Search for the cell housing the specified text and yield its (x, y) center coordinate. 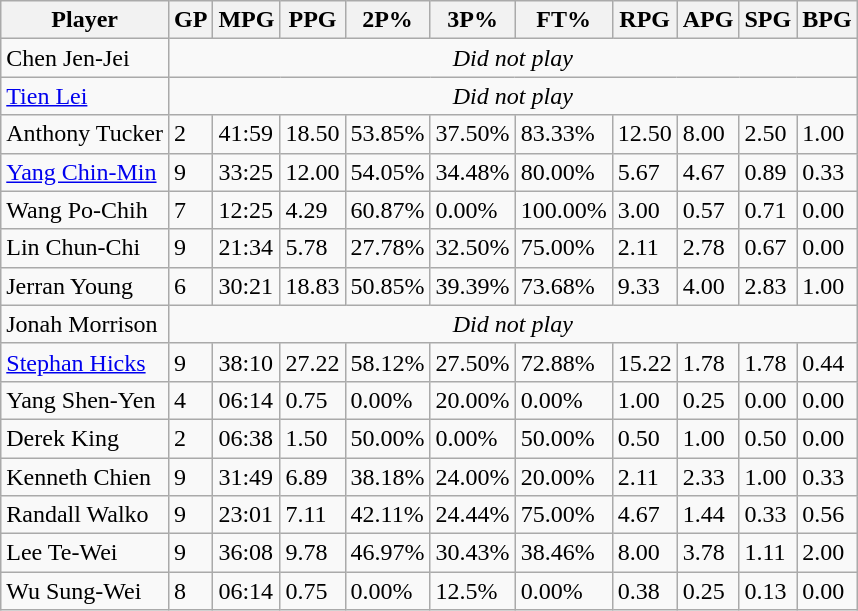
24.44% (472, 515)
PPG (312, 20)
46.97% (388, 553)
18.50 (312, 134)
7 (190, 210)
2.83 (768, 286)
54.05% (388, 172)
2.50 (768, 134)
SPG (768, 20)
12:25 (246, 210)
42.11% (388, 515)
12.50 (644, 134)
2.33 (708, 477)
53.85% (388, 134)
GP (190, 20)
3.00 (644, 210)
100.00% (564, 210)
5.78 (312, 248)
Stephan Hicks (85, 362)
0.13 (768, 591)
2.00 (827, 553)
39.39% (472, 286)
0.38 (644, 591)
27.78% (388, 248)
83.33% (564, 134)
Chen Jen-Jei (85, 58)
27.50% (472, 362)
31:49 (246, 477)
23:01 (246, 515)
Lee Te-Wei (85, 553)
Derek King (85, 438)
58.12% (388, 362)
Jerran Young (85, 286)
36:08 (246, 553)
73.68% (564, 286)
80.00% (564, 172)
BPG (827, 20)
32.50% (472, 248)
0.44 (827, 362)
8 (190, 591)
6 (190, 286)
Tien Lei (85, 96)
Kenneth Chien (85, 477)
0.89 (768, 172)
APG (708, 20)
4 (190, 400)
50.85% (388, 286)
30.43% (472, 553)
Jonah Morrison (85, 324)
Player (85, 20)
9.78 (312, 553)
MPG (246, 20)
60.87% (388, 210)
06:38 (246, 438)
1.44 (708, 515)
0.56 (827, 515)
Wang Po-Chih (85, 210)
4.29 (312, 210)
Yang Shen-Yen (85, 400)
4.00 (708, 286)
1.50 (312, 438)
Lin Chun-Chi (85, 248)
41:59 (246, 134)
27.22 (312, 362)
12.00 (312, 172)
2P% (388, 20)
24.00% (472, 477)
38.18% (388, 477)
1.11 (768, 553)
FT% (564, 20)
38.46% (564, 553)
Anthony Tucker (85, 134)
5.67 (644, 172)
0.57 (708, 210)
7.11 (312, 515)
3P% (472, 20)
33:25 (246, 172)
Randall Walko (85, 515)
RPG (644, 20)
0.67 (768, 248)
12.5% (472, 591)
6.89 (312, 477)
3.78 (708, 553)
Wu Sung-Wei (85, 591)
0.71 (768, 210)
34.48% (472, 172)
30:21 (246, 286)
37.50% (472, 134)
9.33 (644, 286)
21:34 (246, 248)
2.78 (708, 248)
18.83 (312, 286)
38:10 (246, 362)
Yang Chin-Min (85, 172)
15.22 (644, 362)
72.88% (564, 362)
